For the text-containing cell, return its midpoint in (x, y) coordinate format. 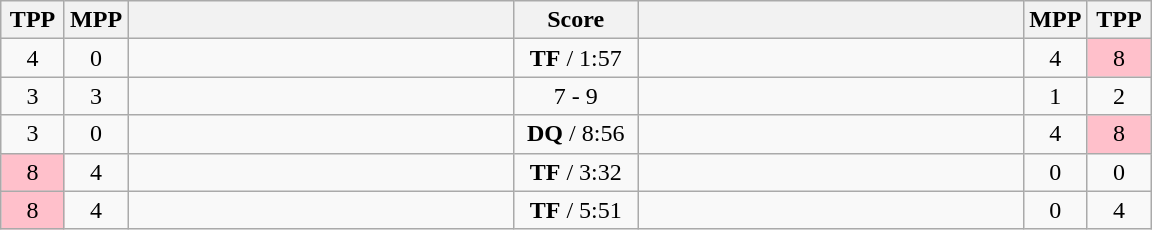
Score (576, 20)
TF / 5:51 (576, 210)
1 (1056, 96)
2 (1119, 96)
TF / 3:32 (576, 172)
TF / 1:57 (576, 58)
DQ / 8:56 (576, 134)
7 - 9 (576, 96)
